Capture the cell that displays the provided text and extract its (X, Y) central coordinate. 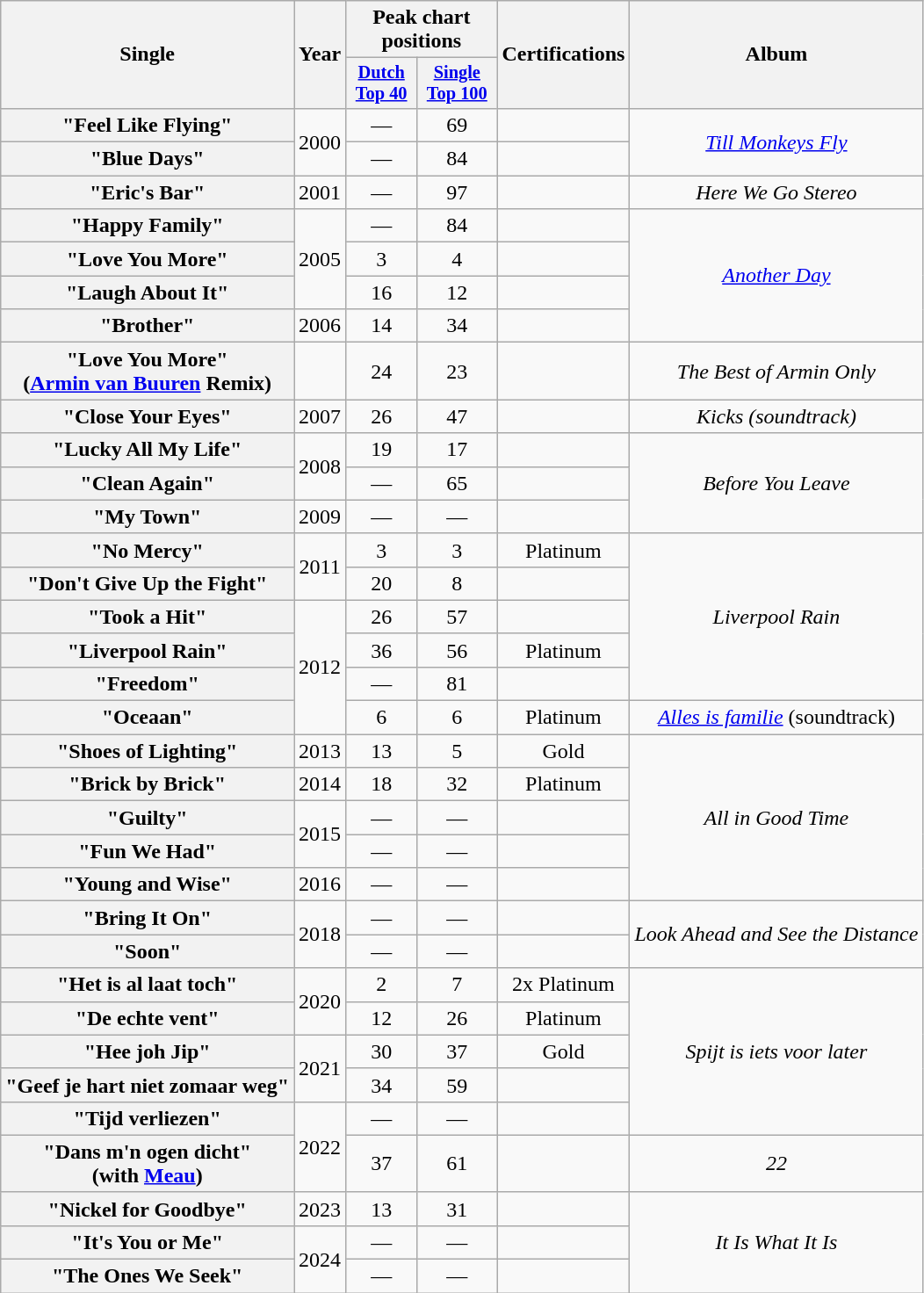
2013 (320, 751)
Before You Leave (776, 483)
Dutch Top 40 (381, 83)
2011 (320, 567)
2024 (320, 1259)
97 (457, 192)
2015 (320, 834)
Till Monkeys Fly (776, 141)
"Liverpool Rain" (148, 650)
Here We Go Stereo (776, 192)
"No Mercy" (148, 550)
2014 (320, 784)
"Het is al laat toch" (148, 985)
"Brick by Brick" (148, 784)
32 (457, 784)
"Soon" (148, 951)
"Nickel for Goodbye" (148, 1209)
56 (457, 650)
59 (457, 1085)
Year (320, 54)
2 (381, 985)
2016 (320, 885)
5 (457, 751)
"Took a Hit" (148, 617)
Single (148, 54)
"Geef je hart niet zomaar weg" (148, 1085)
47 (457, 416)
2021 (320, 1068)
"Blue Days" (148, 159)
Kicks (soundtrack) (776, 416)
All in Good Time (776, 818)
2020 (320, 1001)
"Eric's Bar" (148, 192)
Liverpool Rain (776, 617)
"Love You More"(Armin van Buuren Remix) (148, 371)
Certifications (564, 54)
"The Ones We Seek" (148, 1276)
16 (381, 293)
The Best of Armin Only (776, 371)
19 (381, 450)
"Don't Give Up the Fight" (148, 583)
Spijt is iets voor later (776, 1051)
"Oceaan" (148, 718)
Single Top 100 (457, 83)
2008 (320, 466)
"My Town" (148, 516)
57 (457, 617)
Peak chart positions (422, 30)
2000 (320, 141)
2009 (320, 516)
Alles is familie (soundtrack) (776, 718)
"Love You More" (148, 259)
Look Ahead and See the Distance (776, 935)
"Bring It On" (148, 918)
"Fun We Had" (148, 851)
It Is What It Is (776, 1242)
14 (381, 326)
2023 (320, 1209)
"De echte vent" (148, 1018)
2001 (320, 192)
"Tijd verliezen" (148, 1118)
81 (457, 683)
2006 (320, 326)
2x Platinum (564, 985)
20 (381, 583)
65 (457, 483)
36 (381, 650)
2005 (320, 259)
7 (457, 985)
"Freedom" (148, 683)
"Laugh About It" (148, 293)
2007 (320, 416)
2012 (320, 667)
4 (457, 259)
"Brother" (148, 326)
24 (381, 371)
17 (457, 450)
"Guilty" (148, 818)
"Close Your Eyes" (148, 416)
"Young and Wise" (148, 885)
Another Day (776, 276)
"Dans m'n ogen dicht"(with Meau) (148, 1163)
"Lucky All My Life" (148, 450)
8 (457, 583)
31 (457, 1209)
Album (776, 54)
22 (776, 1163)
61 (457, 1163)
"Clean Again" (148, 483)
"Shoes of Lighting" (148, 751)
"Happy Family" (148, 226)
18 (381, 784)
30 (381, 1051)
"Hee joh Jip" (148, 1051)
2022 (320, 1147)
23 (457, 371)
"It's You or Me" (148, 1242)
2018 (320, 935)
"Feel Like Flying" (148, 125)
69 (457, 125)
